Search for the cell housing the specified text and yield its (X, Y) center coordinate. 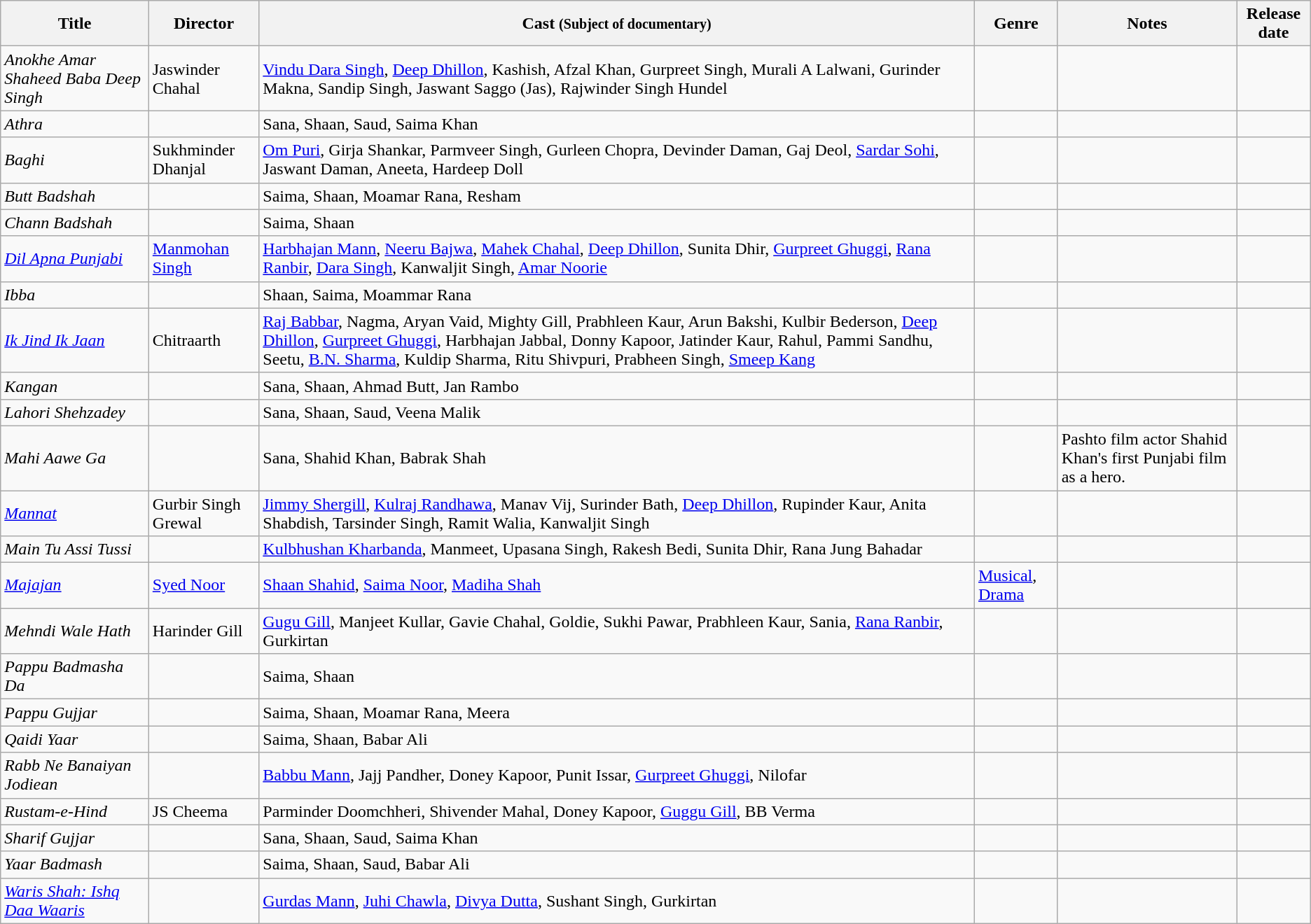
Pappu Badmasha Da (75, 676)
Saima, Shaan, Saud, Babar Ali (617, 864)
Anokhe Amar Shaheed Baba Deep Singh (75, 78)
Syed Noor (203, 585)
Cast (Subject of documentary) (617, 24)
Sana, Shaan, Saud, Veena Malik (617, 412)
Title (75, 24)
Manmohan Singh (203, 259)
Butt Badshah (75, 196)
Majajan (75, 585)
Saima, Shaan, Moamar Rana, Resham (617, 196)
Sharif Gujjar (75, 838)
Gugu Gill, Manjeet Kullar, Gavie Chahal, Goldie, Sukhi Pawar, Prabhleen Kaur, Sania, Rana Ranbir, Gurkirtan (617, 631)
Babbu Mann, Jajj Pandher, Doney Kapoor, Punit Issar, Gurpreet Ghuggi, Nilofar (617, 776)
Sana, Shahid Khan, Babrak Shah (617, 458)
Shaan Shahid, Saima Noor, Madiha Shah (617, 585)
Gurbir Singh Grewal (203, 512)
Main Tu Assi Tussi (75, 549)
Jimmy Shergill, Kulraj Randhawa, Manav Vij, Surinder Bath, Deep Dhillon, Rupinder Kaur, Anita Shabdish, Tarsinder Singh, Ramit Walia, Kanwaljit Singh (617, 512)
Ibba (75, 295)
Athra (75, 124)
Director (203, 24)
Rabb Ne Banaiyan Jodiean (75, 776)
Om Puri, Girja Shankar, Parmveer Singh, Gurleen Chopra, Devinder Daman, Gaj Deol, Sardar Sohi, Jaswant Daman, Aneeta, Hardeep Doll (617, 160)
Harinder Gill (203, 631)
Chann Badshah (75, 223)
Mehndi Wale Hath (75, 631)
Pashto film actor Shahid Khan's first Punjabi film as a hero. (1147, 458)
Qaidi Yaar (75, 739)
Sana, Shaan, Ahmad Butt, Jan Rambo (617, 386)
Chitraarth (203, 340)
Harbhajan Mann, Neeru Bajwa, Mahek Chahal, Deep Dhillon, Sunita Dhir, Gurpreet Ghuggi, Rana Ranbir, Dara Singh, Kanwaljit Singh, Amar Noorie (617, 259)
Saima, Shaan, Babar Ali (617, 739)
Kangan (75, 386)
Pappu Gujjar (75, 713)
Dil Apna Punjabi (75, 259)
Waris Shah: Ishq Daa Waaris (75, 900)
Saima, Shaan, Moamar Rana, Meera (617, 713)
Notes (1147, 24)
Kulbhushan Kharbanda, Manmeet, Upasana Singh, Rakesh Bedi, Sunita Dhir, Rana Jung Bahadar (617, 549)
Baghi (75, 160)
Mannat (75, 512)
JS Cheema (203, 811)
Lahori Shehzadey (75, 412)
Jaswinder Chahal (203, 78)
Yaar Badmash (75, 864)
Shaan, Saima, Moammar Rana (617, 295)
Mahi Aawe Ga (75, 458)
Parminder Doomchheri, Shivender Mahal, Doney Kapoor, Guggu Gill, BB Verma (617, 811)
Release date (1273, 24)
Ik Jind Ik Jaan (75, 340)
Rustam-e-Hind (75, 811)
Musical, Drama (1015, 585)
Genre (1015, 24)
Gurdas Mann, Juhi Chawla, Divya Dutta, Sushant Singh, Gurkirtan (617, 900)
Sukhminder Dhanjal (203, 160)
